Search for the cell housing the specified text and yield its [X, Y] center coordinate. 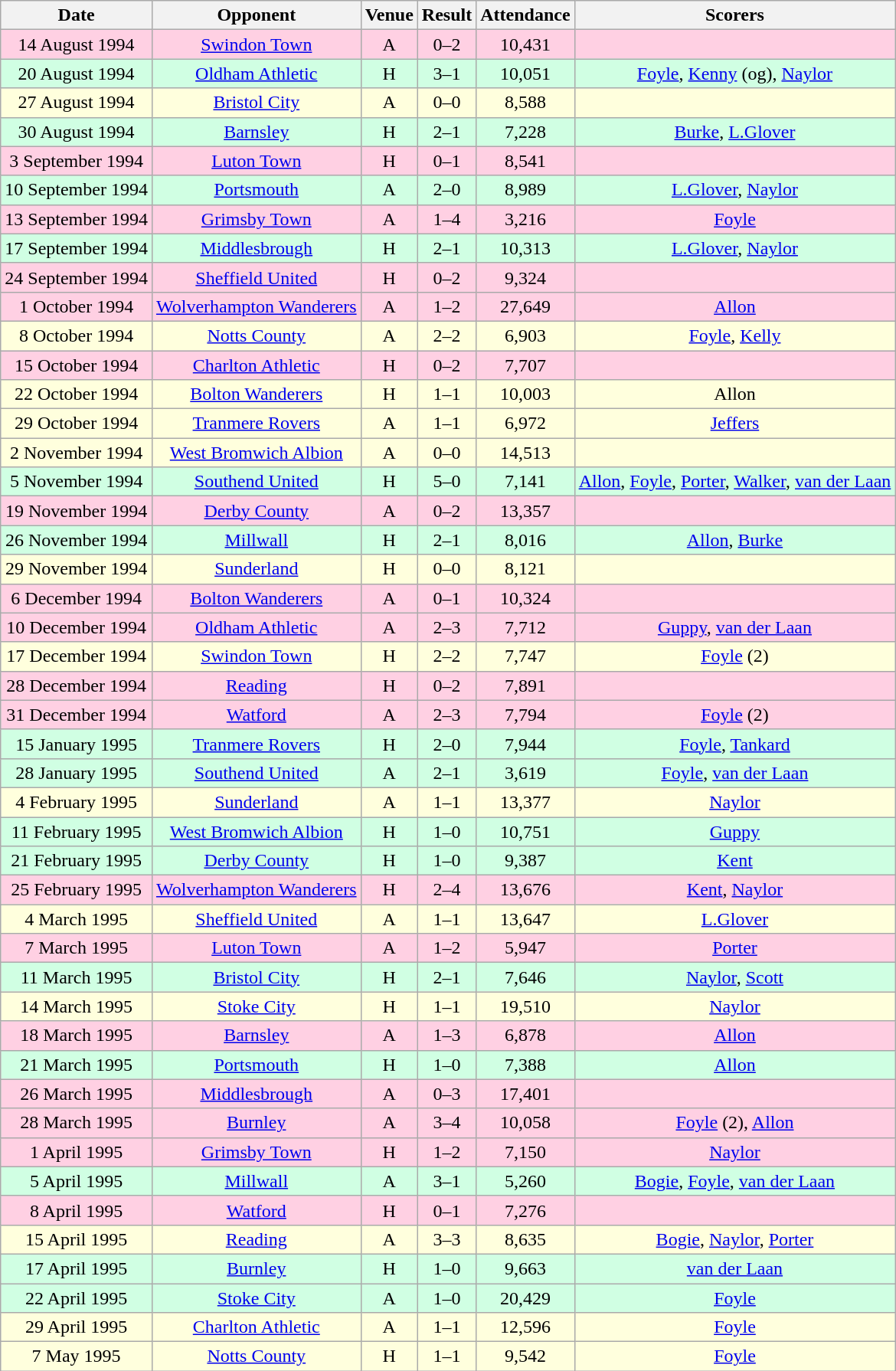
7,141 [525, 482]
Burke, L.Glover [735, 132]
Guppy [735, 831]
10,313 [525, 248]
Foyle, van der Laan [735, 773]
9,387 [525, 861]
13,377 [525, 802]
Venue [389, 15]
8 April 1995 [77, 1210]
Allon, Burke [735, 540]
L.Glover [735, 919]
13,647 [525, 919]
Bogie, Foyle, van der Laan [735, 1181]
Attendance [525, 15]
21 February 1995 [77, 861]
8,016 [525, 540]
14,513 [525, 453]
15 April 1995 [77, 1239]
13 September 1994 [77, 219]
29 October 1994 [77, 424]
7,891 [525, 685]
17 April 1995 [77, 1268]
3,216 [525, 219]
9,542 [525, 1356]
13,676 [525, 890]
10,431 [525, 44]
1 April 1995 [77, 1152]
14 August 1994 [77, 44]
Jeffers [735, 424]
15 January 1995 [77, 744]
7,276 [525, 1210]
4 March 1995 [77, 919]
29 April 1995 [77, 1327]
12,596 [525, 1327]
Foyle (2), Allon [735, 1123]
21 March 1995 [77, 1065]
Bogie, Naylor, Porter [735, 1239]
7,646 [525, 977]
20,429 [525, 1298]
Kent, Naylor [735, 890]
30 August 1994 [77, 132]
7,747 [525, 656]
19,510 [525, 1006]
18 March 1995 [77, 1036]
22 April 1995 [77, 1298]
5,947 [525, 948]
9,324 [525, 277]
22 October 1994 [77, 394]
19 November 1994 [77, 511]
6 December 1994 [77, 598]
Foyle, Kenny (og), Naylor [735, 74]
8,541 [525, 161]
3 September 1994 [77, 161]
29 November 1994 [77, 569]
8 October 1994 [77, 335]
25 February 1995 [77, 890]
5 April 1995 [77, 1181]
13,357 [525, 511]
7 May 1995 [77, 1356]
3,619 [525, 773]
Scorers [735, 15]
27 August 1994 [77, 103]
26 November 1994 [77, 540]
3–3 [446, 1239]
Naylor, Scott [735, 977]
9,663 [525, 1268]
10,058 [525, 1123]
2 November 1994 [77, 453]
10 December 1994 [77, 627]
1–4 [446, 219]
28 March 1995 [77, 1123]
4 February 1995 [77, 802]
7,388 [525, 1065]
Guppy, van der Laan [735, 627]
26 March 1995 [77, 1094]
Result [446, 15]
7,944 [525, 744]
14 March 1995 [77, 1006]
10,051 [525, 74]
7,712 [525, 627]
10,003 [525, 394]
Opponent [256, 15]
2–4 [446, 890]
15 October 1994 [77, 365]
5,260 [525, 1181]
31 December 1994 [77, 715]
1–3 [446, 1036]
1 October 1994 [77, 306]
8,635 [525, 1239]
10,324 [525, 598]
8,989 [525, 190]
20 August 1994 [77, 74]
17,401 [525, 1094]
28 January 1995 [77, 773]
Allon, Foyle, Porter, Walker, van der Laan [735, 482]
17 December 1994 [77, 656]
5 November 1994 [77, 482]
10,751 [525, 831]
Kent [735, 861]
8,588 [525, 103]
Foyle, Tankard [735, 744]
5–0 [446, 482]
11 February 1995 [77, 831]
Porter [735, 948]
6,972 [525, 424]
Foyle, Kelly [735, 335]
7,228 [525, 132]
0–3 [446, 1094]
27,649 [525, 306]
28 December 1994 [77, 685]
van der Laan [735, 1268]
24 September 1994 [77, 277]
7,707 [525, 365]
11 March 1995 [77, 977]
3–4 [446, 1123]
7,150 [525, 1152]
17 September 1994 [77, 248]
7,794 [525, 715]
7 March 1995 [77, 948]
6,903 [525, 335]
Date [77, 15]
10 September 1994 [77, 190]
8,121 [525, 569]
6,878 [525, 1036]
